Return [x, y] of the center of cell containing provided text 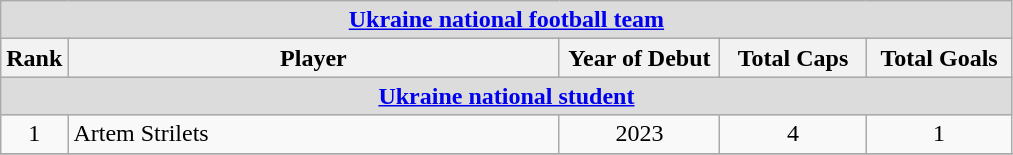
4 [793, 134]
Total Caps [793, 58]
Year of Debut [640, 58]
Total Goals [939, 58]
Ukraine national football team [506, 20]
Ukraine national student [506, 96]
Player [314, 58]
Rank [34, 58]
Artem Strilets [314, 134]
2023 [640, 134]
